Locate the cell with the specified text and output its [x, y] center coordinate. 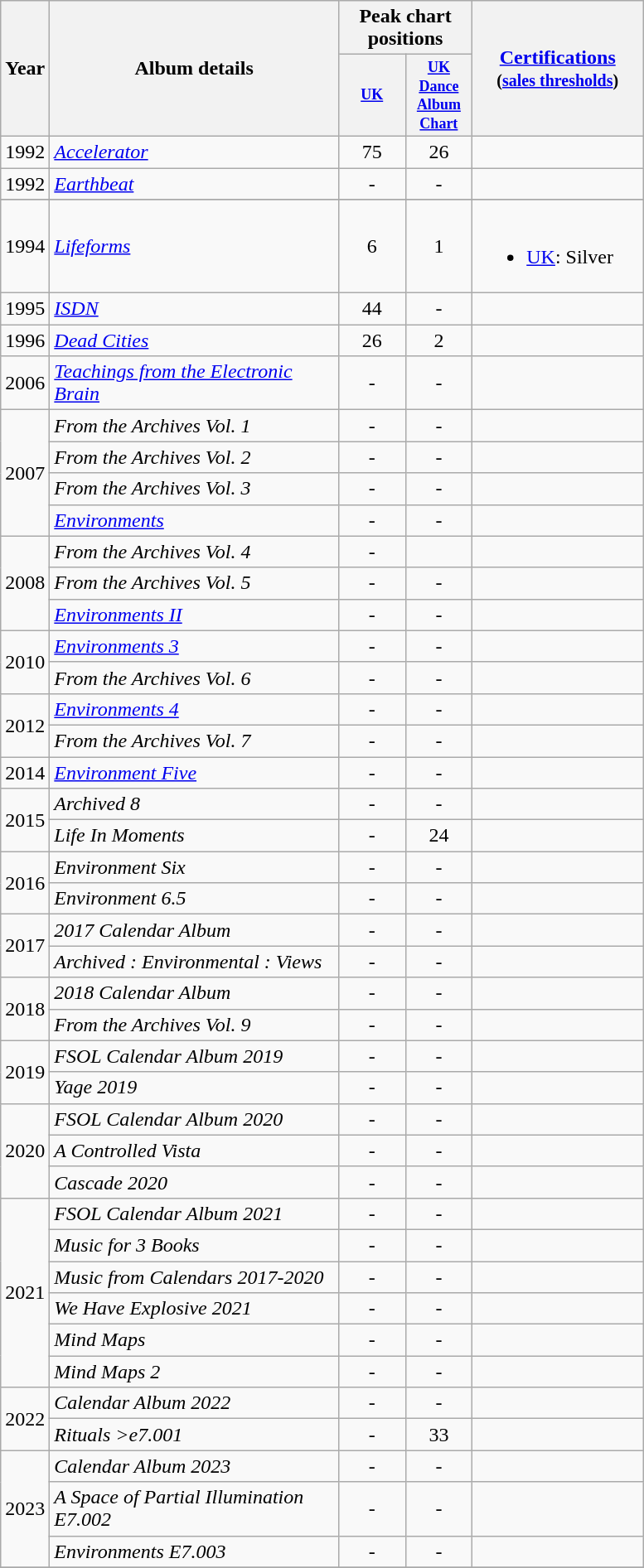
Environment Six [194, 867]
24 [439, 836]
6 [371, 247]
UK Dance Album Chart [439, 96]
Music for 3 Books [194, 1245]
From the Archives Vol. 5 [194, 583]
Life In Moments [194, 836]
From the Archives Vol. 7 [194, 741]
Rituals >e7.001 [194, 1435]
Earthbeat [194, 184]
2015 [25, 820]
1996 [25, 340]
2014 [25, 773]
Mind Maps 2 [194, 1372]
Calendar Album 2022 [194, 1403]
2 [439, 340]
2023 [25, 1509]
Environments E7.003 [194, 1551]
From the Archives Vol. 9 [194, 1025]
We Have Explosive 2021 [194, 1309]
1 [439, 247]
From the Archives Vol. 2 [194, 457]
Year [25, 69]
Yage 2019 [194, 1088]
From the Archives Vol. 6 [194, 678]
2006 [25, 383]
Music from Calendars 2017-2020 [194, 1277]
Cascade 2020 [194, 1182]
2017 [25, 946]
2017 Calendar Album [194, 930]
Calendar Album 2023 [194, 1466]
2021 [25, 1292]
2007 [25, 473]
2020 [25, 1151]
2008 [25, 583]
2012 [25, 725]
Environments [194, 520]
Teachings from the Electronic Brain [194, 383]
Mind Maps [194, 1340]
2018 [25, 1009]
Environments 3 [194, 646]
Peak chart positions [404, 28]
FSOL Calendar Album 2020 [194, 1119]
75 [371, 152]
2022 [25, 1419]
Album details [194, 69]
FSOL Calendar Album 2021 [194, 1213]
ISDN [194, 309]
FSOL Calendar Album 2019 [194, 1056]
UK [371, 96]
1994 [25, 247]
Environment 6.5 [194, 899]
From the Archives Vol. 4 [194, 552]
Environments 4 [194, 709]
Lifeforms [194, 247]
44 [371, 309]
A Controlled Vista [194, 1151]
A Space of Partial Illumination E7.002 [194, 1509]
2010 [25, 662]
From the Archives Vol. 1 [194, 426]
Archived : Environmental : Views [194, 962]
Accelerator [194, 152]
Certifications(sales thresholds) [558, 69]
Dead Cities [194, 340]
2018 Calendar Album [194, 993]
From the Archives Vol. 3 [194, 489]
Environment Five [194, 773]
2019 [25, 1072]
1995 [25, 309]
2016 [25, 883]
UK: Silver [558, 247]
Archived 8 [194, 804]
33 [439, 1435]
Environments II [194, 615]
